Scan for the cell matching the given text and deliver its [x, y] coordinate at center. 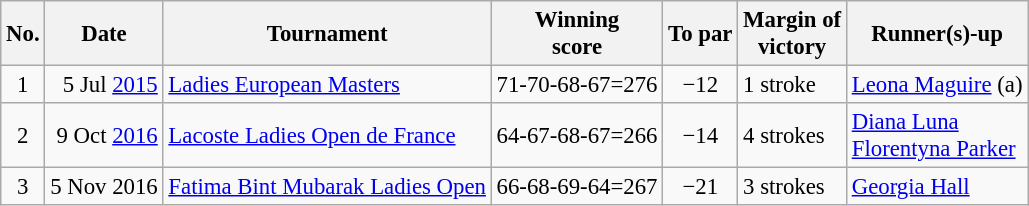
71-70-68-67=276 [577, 85]
2 [23, 136]
Diana Luna Florentyna Parker [936, 136]
Georgia Hall [936, 187]
1 [23, 85]
Fatima Bint Mubarak Ladies Open [327, 187]
Runner(s)-up [936, 34]
64-67-68-67=266 [577, 136]
4 strokes [792, 136]
5 Nov 2016 [104, 187]
Ladies European Masters [327, 85]
Winningscore [577, 34]
66-68-69-64=267 [577, 187]
To par [700, 34]
Leona Maguire (a) [936, 85]
−21 [700, 187]
5 Jul 2015 [104, 85]
Lacoste Ladies Open de France [327, 136]
Margin ofvictory [792, 34]
Tournament [327, 34]
1 stroke [792, 85]
3 strokes [792, 187]
9 Oct 2016 [104, 136]
−14 [700, 136]
No. [23, 34]
Date [104, 34]
−12 [700, 85]
3 [23, 187]
